Locate the cell with the specified text and output its [X, Y] center coordinate. 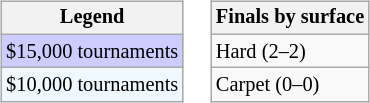
$10,000 tournaments [92, 85]
Finals by surface [290, 18]
Legend [92, 18]
$15,000 tournaments [92, 51]
Carpet (0–0) [290, 85]
Hard (2–2) [290, 51]
